Determine the (X, Y) coordinate at the center of the cell enclosing the given text.  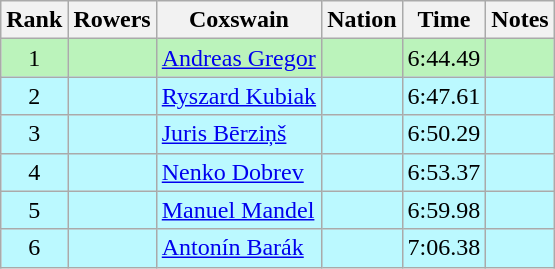
4 (34, 172)
5 (34, 210)
2 (34, 96)
6:59.98 (444, 210)
Nenko Dobrev (238, 172)
6:50.29 (444, 134)
6:53.37 (444, 172)
3 (34, 134)
7:06.38 (444, 248)
Andreas Gregor (238, 58)
Manuel Mandel (238, 210)
6 (34, 248)
Antonín Barák (238, 248)
Nation (362, 20)
Ryszard Kubiak (238, 96)
6:47.61 (444, 96)
Rank (34, 20)
Rowers (112, 20)
1 (34, 58)
6:44.49 (444, 58)
Coxswain (238, 20)
Juris Bērziņš (238, 134)
Notes (520, 20)
Time (444, 20)
